Detect which cell encompasses the target text, then output its [X, Y] center coordinate. 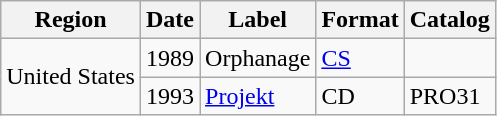
Orphanage [258, 58]
PRO31 [450, 96]
Catalog [450, 20]
CS [360, 58]
Projekt [258, 96]
CD [360, 96]
Date [170, 20]
United States [71, 77]
Region [71, 20]
Label [258, 20]
1989 [170, 58]
Format [360, 20]
1993 [170, 96]
